Pinpoint the cell where the given text exists, returning its (X, Y) midpoint coordinate. 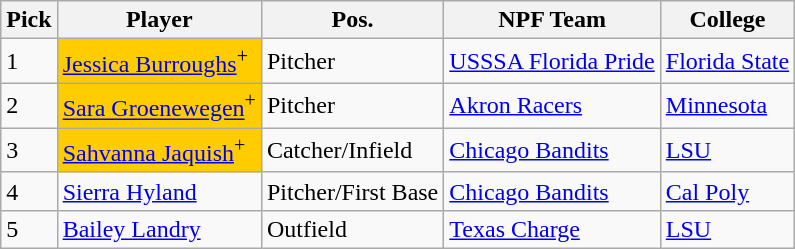
Catcher/Infield (352, 150)
Player (159, 20)
Outfield (352, 230)
USSSA Florida Pride (552, 62)
Florida State (727, 62)
Pitcher/First Base (352, 191)
Pos. (352, 20)
5 (29, 230)
1 (29, 62)
2 (29, 106)
Sierra Hyland (159, 191)
Minnesota (727, 106)
NPF Team (552, 20)
Sahvanna Jaquish+ (159, 150)
Cal Poly (727, 191)
Bailey Landry (159, 230)
Pick (29, 20)
3 (29, 150)
Jessica Burroughs+ (159, 62)
Sara Groenewegen+ (159, 106)
College (727, 20)
Akron Racers (552, 106)
Texas Charge (552, 230)
4 (29, 191)
